Detect which cell encompasses the target text, then output its (x, y) center coordinate. 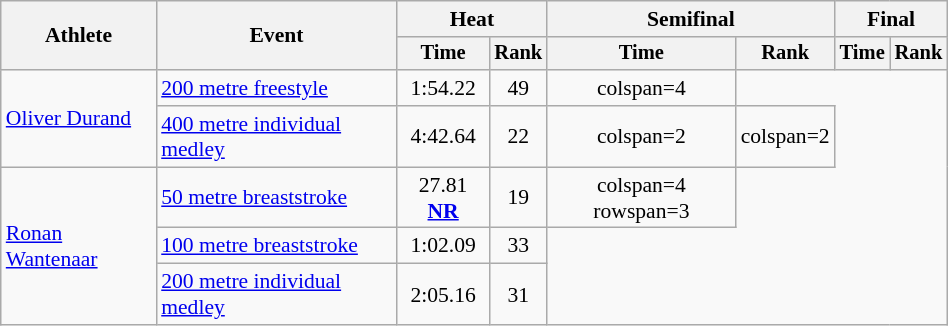
Oliver Durand (78, 118)
19 (519, 198)
50 metre breaststroke (276, 198)
49 (519, 88)
200 metre freestyle (276, 88)
1:54.22 (444, 88)
Heat (472, 19)
100 metre breaststroke (276, 246)
4:42.64 (444, 136)
colspan=4 rowspan=3 (642, 198)
31 (519, 294)
Ronan Wantenaar (78, 246)
Semifinal (691, 19)
2:05.16 (444, 294)
200 metre individual medley (276, 294)
400 metre individual medley (276, 136)
colspan=4 (642, 88)
Final (892, 19)
33 (519, 246)
27.81 NR (444, 198)
22 (519, 136)
1:02.09 (444, 246)
Athlete (78, 36)
Event (276, 36)
